Scan for the cell matching the given text and deliver its [X, Y] coordinate at center. 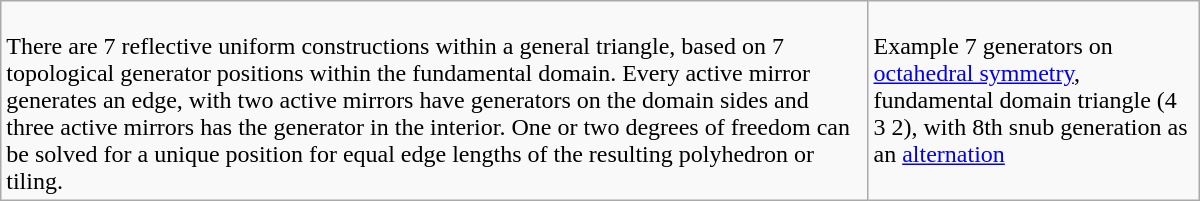
Example 7 generators on octahedral symmetry, fundamental domain triangle (4 3 2), with 8th snub generation as an alternation [1034, 101]
